Output the [X, Y] coordinate of the center of the cell containing the given text.  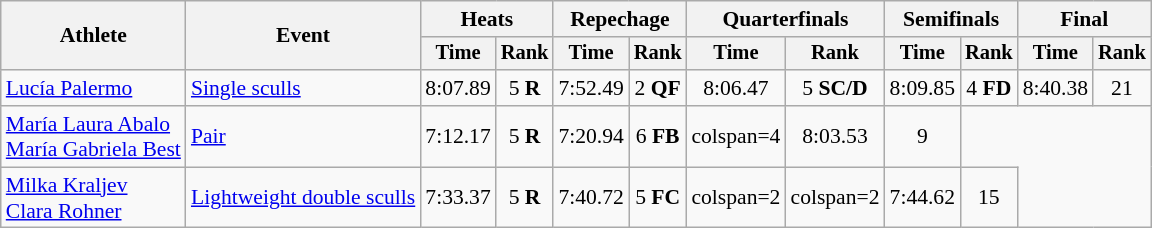
7:20.94 [590, 136]
21 [1122, 88]
9 [922, 136]
6 FB [658, 136]
7:52.49 [590, 88]
8:06.47 [736, 88]
colspan=4 [736, 136]
8:09.85 [922, 88]
Repechage [620, 19]
Single sculls [303, 88]
8:03.53 [834, 136]
5 FC [658, 198]
5 SC/D [834, 88]
Semifinals [952, 19]
Athlete [94, 36]
Pair [303, 136]
Quarterfinals [785, 19]
María Laura AbaloMaría Gabriela Best [94, 136]
15 [989, 198]
Event [303, 36]
4 FD [989, 88]
7:40.72 [590, 198]
Heats [486, 19]
2 QF [658, 88]
8:40.38 [1056, 88]
7:44.62 [922, 198]
7:12.17 [458, 136]
7:33.37 [458, 198]
Lightweight double sculls [303, 198]
Milka KraljevClara Rohner [94, 198]
8:07.89 [458, 88]
Final [1084, 19]
Lucía Palermo [94, 88]
